Extract the [x, y] coordinate from the center of the cell holding the provided text.  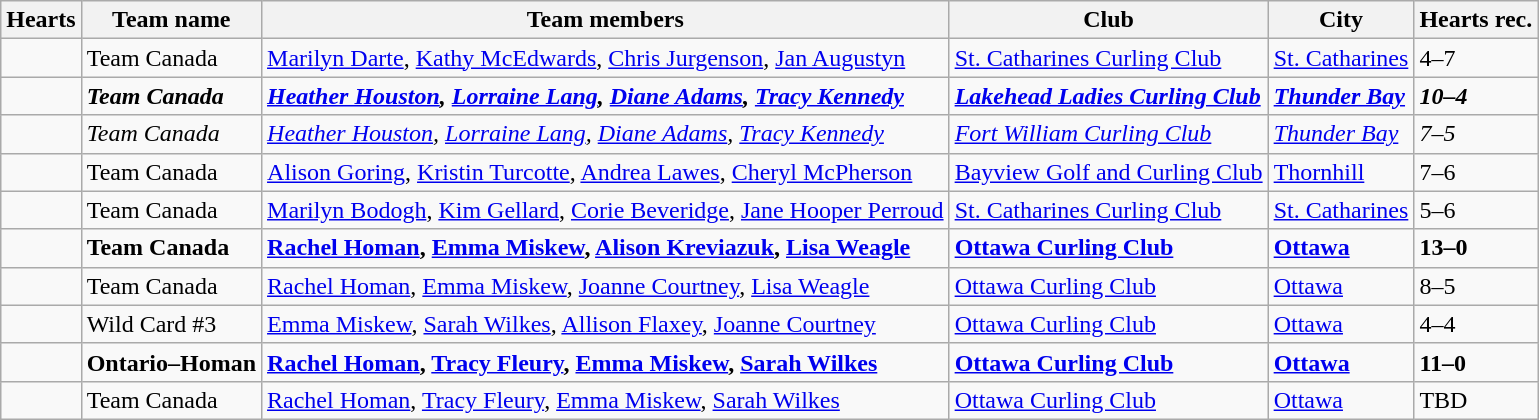
7–5 [1476, 134]
Ontario–Homan [171, 362]
Marilyn Darte, Kathy McEdwards, Chris Jurgenson, Jan Augustyn [606, 58]
7–6 [1476, 172]
11–0 [1476, 362]
City [1341, 20]
5–6 [1476, 210]
Hearts [41, 20]
Club [1108, 20]
Bayview Golf and Curling Club [1108, 172]
Emma Miskew, Sarah Wilkes, Allison Flaxey, Joanne Courtney [606, 324]
Team name [171, 20]
13–0 [1476, 248]
4–4 [1476, 324]
Wild Card #3 [171, 324]
Hearts rec. [1476, 20]
Rachel Homan, Emma Miskew, Alison Kreviazuk, Lisa Weagle [606, 248]
8–5 [1476, 286]
Thornhill [1341, 172]
4–7 [1476, 58]
Fort William Curling Club [1108, 134]
Rachel Homan, Emma Miskew, Joanne Courtney, Lisa Weagle [606, 286]
Alison Goring, Kristin Turcotte, Andrea Lawes, Cheryl McPherson [606, 172]
10–4 [1476, 96]
Team members [606, 20]
TBD [1476, 400]
Lakehead Ladies Curling Club [1108, 96]
Marilyn Bodogh, Kim Gellard, Corie Beveridge, Jane Hooper Perroud [606, 210]
